Identify which cell holds the provided text, then report its [x, y] central coordinate. 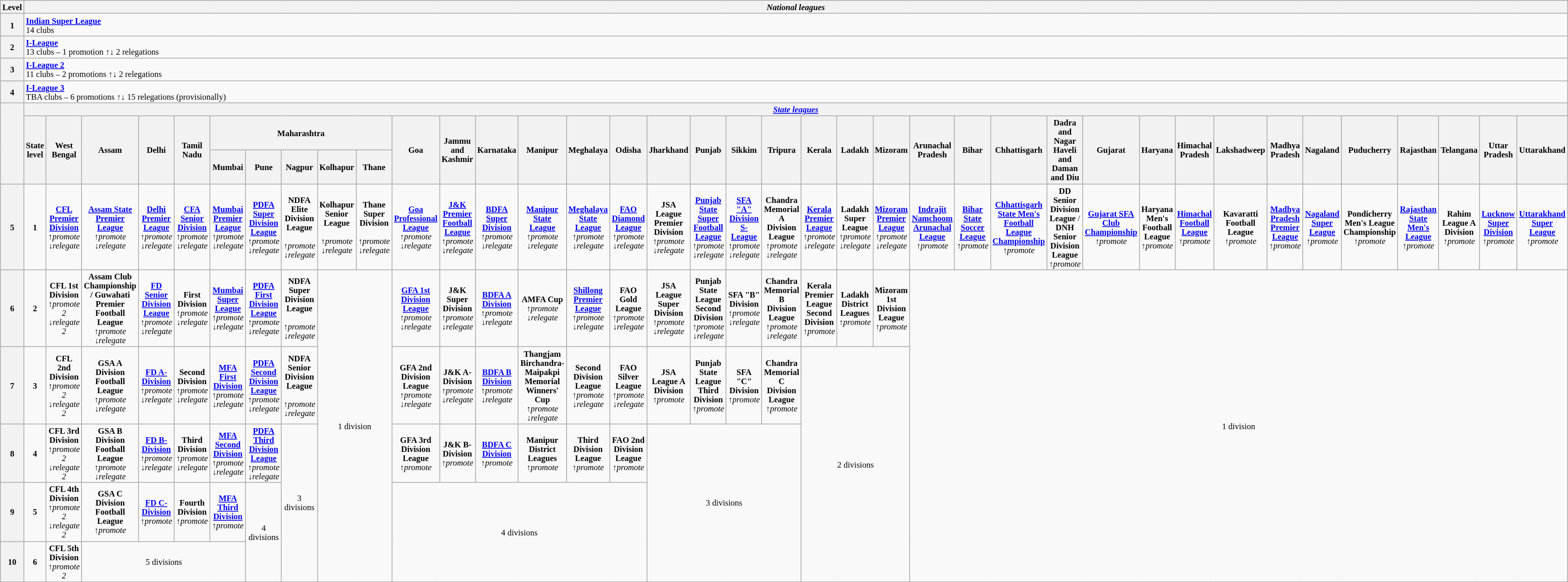
Telangana [1459, 150]
West Bengal [64, 150]
Mumbai Premier League↑promote ↓relegate [228, 227]
GSA A Division Football League↑promote ↓relegate [110, 385]
Pune [264, 167]
Thane [374, 167]
Jharkhand [668, 150]
Kavaratti Football League↑promote [1241, 227]
Madhya Pradesh [1285, 150]
MFA Third Division↑promote [228, 512]
Thane Super Division ↑promote ↓relegate [374, 227]
Ladakh District Leagues↑promote [855, 308]
Rajasthan [1419, 150]
Mizoram Premier League↑promote ↓relegate [892, 227]
CFL 1st Division↑promote 2 ↓relegate 2 [64, 308]
PDFA First Division League↑promote ↓relegate [264, 308]
GFA 1st Division League↑promote ↓relegate [416, 308]
CFL 2nd Division↑promote 2 ↓relegate 2 [64, 385]
Lakshadweep [1241, 150]
National leagues [795, 7]
J&K A-Division↑promote ↓relegate [457, 385]
Manipur District Leagues↑promote [542, 453]
State level [35, 150]
Chhattisgarh [1019, 150]
Gujarat [1111, 150]
Meghalaya [588, 150]
J&K Premier Football League↑promote ↓relegate [457, 227]
Chandra Memorial C Division League↑promote [782, 385]
SFA "B" Division↑promote ↓relegate [744, 308]
J&K B-Division↑promote [457, 453]
GSA C Division Football League↑promote [110, 512]
Rahim League A Division↑promote [1459, 227]
Odisha [628, 150]
FAO Gold League↑promote ↓relegate [628, 308]
Fourth Division↑promote [192, 512]
Madhya Pradesh Premier League↑promote [1285, 227]
Manipur State League↑promote ↓relegate [542, 227]
2 divisions [856, 464]
Dadra and Nagar Haveli and Daman and Diu [1065, 150]
Second Division↑promote ↓relegate [192, 385]
BDFA Super Division↑promote ↓relegate [497, 227]
Second Division League↑promote ↓relegate [588, 385]
Delhi [157, 150]
First Division↑promote ↓relegate [192, 308]
Tamil Nadu [192, 150]
Chandra Memorial B Division League↑promote ↓relegate [782, 308]
Meghalaya State League↑promote ↓relegate [588, 227]
GFA 3rd Division League↑promote [416, 453]
Indian Super League 14 clubs [795, 25]
I-League 2 11 clubs – 2 promotions ↑↓ 2 relegations [795, 69]
Kerala [820, 150]
Pondicherry Men's League Championship↑promote [1370, 227]
State leagues [795, 109]
PDFA Third Division League↑promote ↓relegate [264, 453]
Punjab State Super Football League↑promote ↓relegate [708, 227]
GSA B Division Football League↑promote ↓relegate [110, 453]
I-League 3 TBA clubs – 6 promotions ↑↓ 15 relegations (provisionally) [795, 92]
Mizoram [892, 150]
Kerala Premier League↑promote ↓relegate [820, 227]
Nagpur [300, 167]
Punjab State League Third Division↑promote [708, 385]
Thangjam Birchandra-Maipakpi Memorial Winners' Cup↑promote ↓relegate [542, 385]
BDFA B Division↑promote ↓relegate [497, 385]
SFA "A" Division S-League↑promote ↓relegate [744, 227]
Lucknow Super Division↑promote [1498, 227]
Arunachal Pradesh [932, 150]
Puducherry [1370, 150]
CFL 5th Division↑promote 2 [64, 562]
SFA "C" Division↑promote [744, 385]
Punjab [708, 150]
AMFA Cup↑promote ↓relegate [542, 308]
CFL 3rd Division↑promote 2 ↓relegate 2 [64, 453]
Himachal Football League↑promote [1194, 227]
FAO Diamond League↑promote ↓relegate [628, 227]
GFA 2nd Division League↑promote ↓relegate [416, 385]
Jammu and Kashmir [457, 150]
JSA League A Division↑promote [668, 385]
9 [12, 512]
Third Division↑promote ↓relegate [192, 453]
PDFA Super Division League↑promote ↓relegate [264, 227]
Assam Club Championship / Guwahati Premier Football League↑promote ↓relegate [110, 308]
I-League 13 clubs – 1 promotion ↑↓ 2 relegations [795, 47]
Ladakh [855, 150]
Shillong Premier League↑promote ↓relegate [588, 308]
Uttarakhand [1542, 150]
Bihar [972, 150]
FD A-Division↑promote ↓relegate [157, 385]
CFL Premier Division↑promote ↓relegate [64, 227]
FAO Silver League↑promote ↓relegate [628, 385]
Mumbai Super League↑promote ↓relegate [228, 308]
Tripura [782, 150]
Manipur [542, 150]
CFA Senior Division↑promote ↓relegate [192, 227]
Delhi Premier League↑promote ↓relegate [157, 227]
Kolhapur [337, 167]
MFA First Division↑promote ↓relegate [228, 385]
FD C-Division↑promote [157, 512]
Kolhapur Senior League ↑promote ↓relegate [337, 227]
J&K Super Division↑promote ↓relegate [457, 308]
BDFA A Division↑promote ↓relegate [497, 308]
DD Senior Division League / DNH Senior Division League↑promote [1065, 227]
Maharashtra [301, 133]
JSA League Super Division↑promote ↓relegate [668, 308]
Goa [416, 150]
PDFA Second Division League↑promote ↓relegate [264, 385]
Chhattisgarh State Men's Football League Championship↑promote [1019, 227]
10 [12, 562]
FD B-Division↑promote ↓relegate [157, 453]
Indrajit Namchoom Arunachal League↑promote [932, 227]
JSA League Premier Division↑promote ↓relegate [668, 227]
7 [12, 385]
8 [12, 453]
Himachal Pradesh [1194, 150]
Assam State Premier League↑promote ↓relegate [110, 227]
Haryana Men's Football League↑promote [1158, 227]
Gujarat SFA Club Championship↑promote [1111, 227]
Goa Professional League↑promote ↓relegate [416, 227]
Mizoram 1st Division League↑promote [892, 308]
Bihar State Soccer League↑promote [972, 227]
BDFA C Division↑promote [497, 453]
Uttarakhand Super League↑promote [1542, 227]
Level [12, 7]
5 divisions [164, 562]
NDFA Elite Division League ↑promote ↓relegate [300, 227]
Ladakh Super League↑promote ↓relegate [855, 227]
FD Senior Division League↑promote ↓relegate [157, 308]
Kerala Premier League Second Division↑promote [820, 308]
Nagaland [1322, 150]
NDFA Super Division League ↑promote ↓relegate [300, 308]
Assam [110, 150]
FAO 2nd Division League↑promote [628, 453]
Rajasthan State Men's League↑promote [1419, 227]
Mumbai [228, 167]
Haryana [1158, 150]
MFA Second Division↑promote ↓relegate [228, 453]
Uttar Pradesh [1498, 150]
Sikkim [744, 150]
Third Division League↑promote [588, 453]
Punjab State League Second Division↑promote ↓relegate [708, 308]
Chandra Memorial A Division League↑promote ↓relegate [782, 227]
NDFA Senior Division League ↑promote ↓relegate [300, 385]
CFL 4th Division↑promote 2 ↓relegate 2 [64, 512]
Nagaland Super League↑promote [1322, 227]
Karnataka [497, 150]
